Scan for the cell matching the given text and deliver its [x, y] coordinate at center. 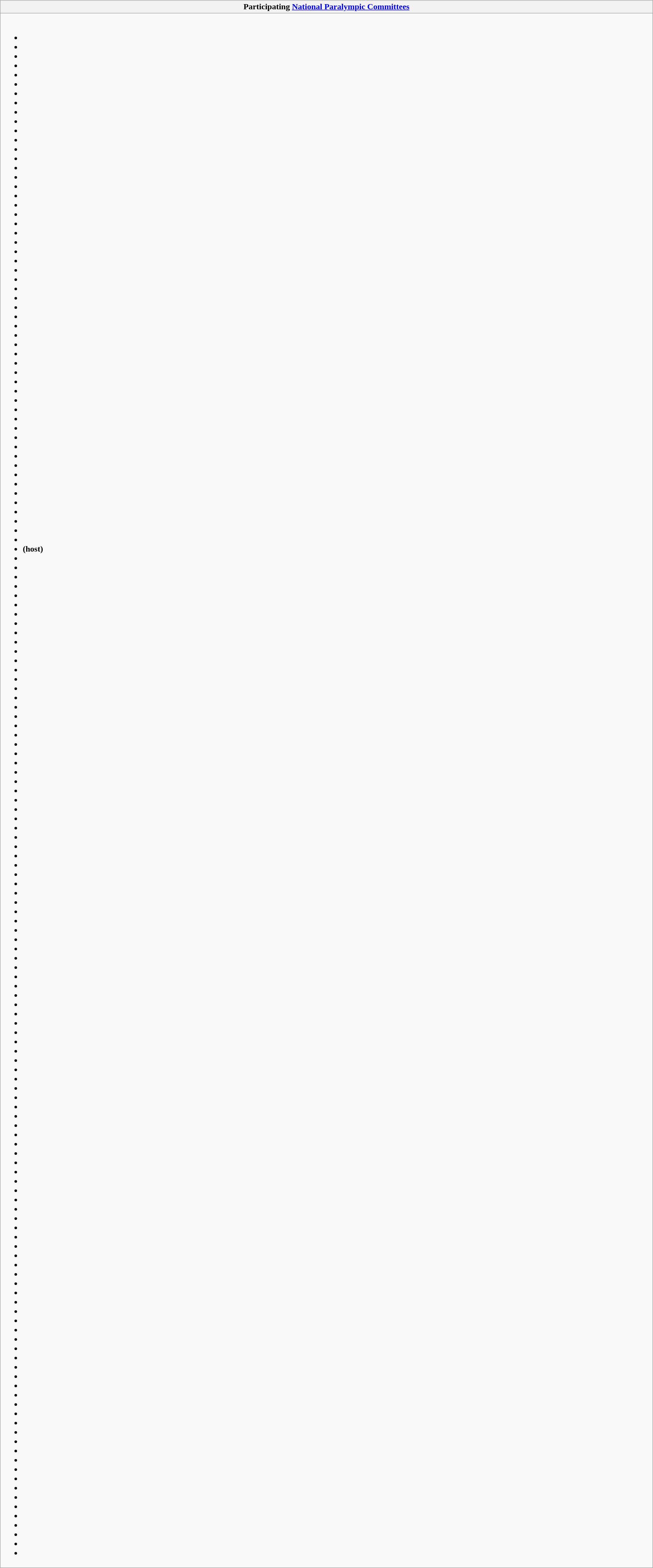
Participating National Paralympic Committees [326, 7]
(host) [326, 791]
